Pinpoint the cell where the given text exists, returning its (X, Y) midpoint coordinate. 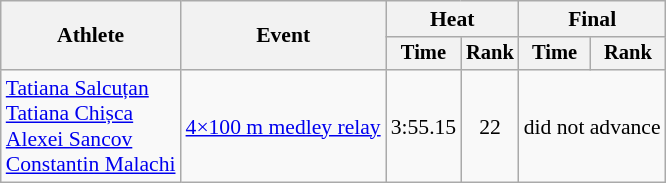
Heat (452, 19)
3:55.15 (424, 126)
Event (284, 36)
4×100 m medley relay (284, 126)
22 (490, 126)
Final (592, 19)
Athlete (91, 36)
Tatiana SalcuțanTatiana ChișcaAlexei SancovConstantin Malachi (91, 126)
did not advance (592, 126)
